Pinpoint the cell where the given text exists, returning its [x, y] midpoint coordinate. 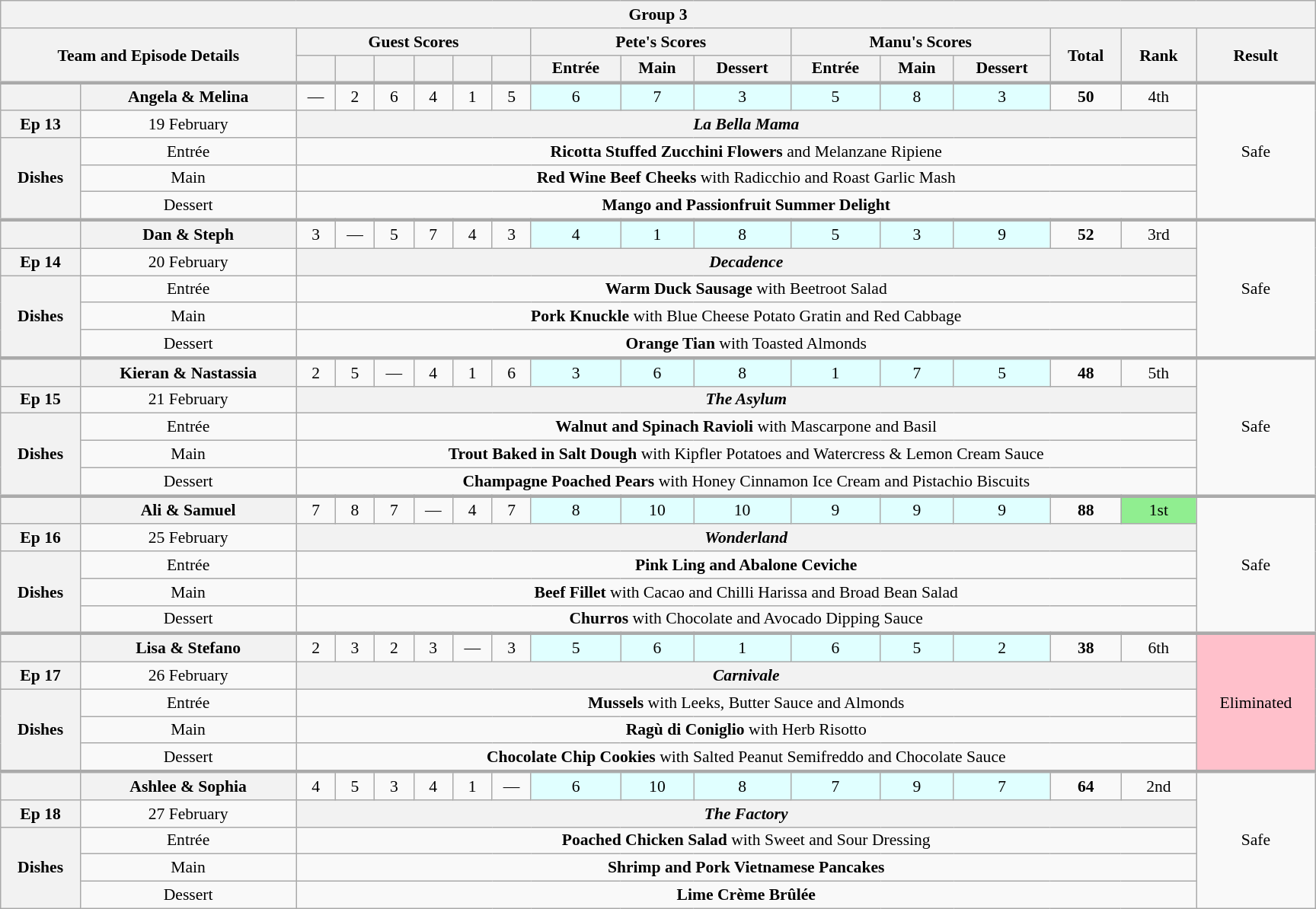
5th [1158, 372]
1st [1158, 510]
Ep 15 [41, 400]
21 February [188, 400]
Warm Duck Sausage with Beetroot Salad [746, 289]
Red Wine Beef Cheeks with Radicchio and Roast Garlic Mash [746, 178]
25 February [188, 538]
19 February [188, 124]
6th [1158, 649]
Ep 16 [41, 538]
Ep 18 [41, 814]
Manu's Scores [920, 42]
2nd [1158, 786]
4th [1158, 97]
Dan & Steph [188, 234]
Wonderland [746, 538]
88 [1086, 510]
Ali & Samuel [188, 510]
Total [1086, 56]
La Bella Mama [746, 124]
Lisa & Stefano [188, 649]
Eliminated [1257, 703]
Poached Chicken Salad with Sweet and Sour Dressing [746, 840]
Pork Knuckle with Blue Cheese Potato Gratin and Red Cabbage [746, 317]
Result [1257, 56]
Ashlee & Sophia [188, 786]
27 February [188, 814]
Guest Scores [414, 42]
48 [1086, 372]
Lime Crème Brûlée [746, 895]
64 [1086, 786]
Ep 14 [41, 262]
Mango and Passionfruit Summer Delight [746, 206]
The Asylum [746, 400]
Shrimp and Pork Vietnamese Pancakes [746, 868]
Ragù di Coniglio with Herb Risotto [746, 730]
Mussels with Leeks, Butter Sauce and Almonds [746, 703]
52 [1086, 234]
Champagne Poached Pears with Honey Cinnamon Ice Cream and Pistachio Biscuits [746, 481]
Walnut and Spinach Ravioli with Mascarpone and Basil [746, 427]
50 [1086, 97]
Orange Tian with Toasted Almonds [746, 344]
Rank [1158, 56]
Team and Episode Details [149, 56]
20 February [188, 262]
Decadence [746, 262]
Chocolate Chip Cookies with Salted Peanut Semifreddo and Chocolate Sauce [746, 758]
Pete's Scores [661, 42]
3rd [1158, 234]
Ep 17 [41, 676]
The Factory [746, 814]
Churros with Chocolate and Avocado Dipping Sauce [746, 620]
Beef Fillet with Cacao and Chilli Harissa and Broad Bean Salad [746, 592]
Pink Ling and Abalone Ceviche [746, 565]
26 February [188, 676]
Kieran & Nastassia [188, 372]
Ep 13 [41, 124]
Trout Baked in Salt Dough with Kipfler Potatoes and Watercress & Lemon Cream Sauce [746, 454]
Angela & Melina [188, 97]
38 [1086, 649]
Group 3 [658, 14]
Ricotta Stuffed Zucchini Flowers and Melanzane Ripiene [746, 151]
Carnivale [746, 676]
